Return [X, Y] of the center of cell containing provided text 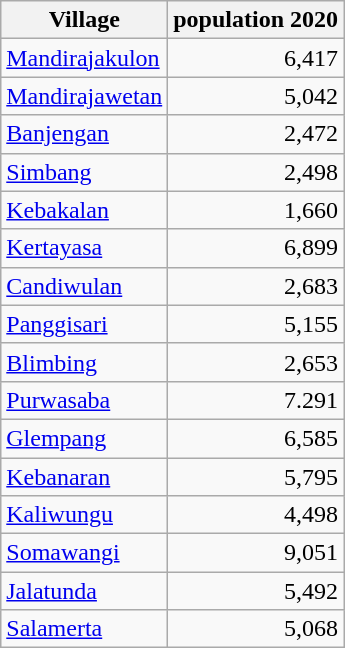
Mandirajakulon [84, 58]
2,498 [256, 172]
6,417 [256, 58]
Glempang [84, 438]
Kebanaran [84, 477]
5,068 [256, 629]
6,899 [256, 248]
Panggisari [84, 324]
Salamerta [84, 629]
4,498 [256, 515]
population 2020 [256, 20]
Candiwulan [84, 286]
Kebakalan [84, 210]
6,585 [256, 438]
Somawangi [84, 553]
2,472 [256, 134]
5,492 [256, 591]
5,155 [256, 324]
7.291 [256, 400]
Purwasaba [84, 400]
Kertayasa [84, 248]
2,683 [256, 286]
Simbang [84, 172]
2,653 [256, 362]
Jalatunda [84, 591]
Blimbing [84, 362]
Kaliwungu [84, 515]
Village [84, 20]
9,051 [256, 553]
5,795 [256, 477]
5,042 [256, 96]
Mandirajawetan [84, 96]
1,660 [256, 210]
Banjengan [84, 134]
